Provide the [x, y] coordinate of the cell's center where the given text is located.  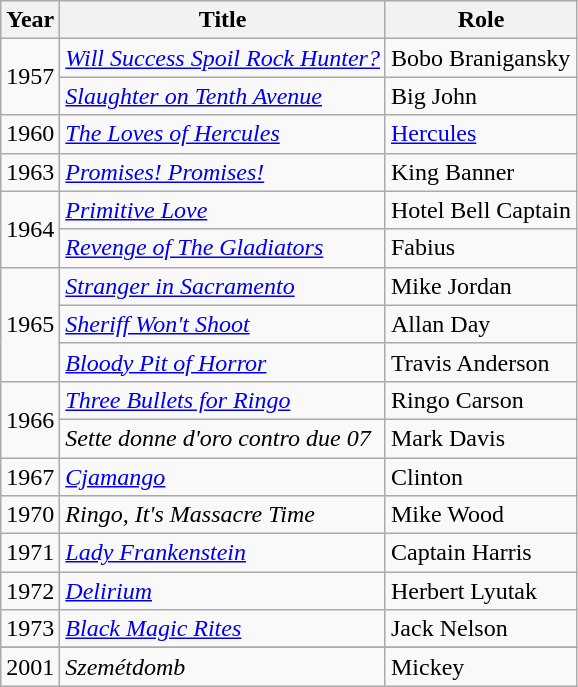
Bobo Branigansky [480, 58]
Sette donne d'oro contro due 07 [223, 438]
Mike Jordan [480, 286]
Mike Wood [480, 515]
Hotel Bell Captain [480, 210]
Delirium [223, 591]
Big John [480, 96]
Ringo Carson [480, 400]
Bloody Pit of Horror [223, 362]
Cjamango [223, 477]
Promises! Promises! [223, 172]
Revenge of The Gladiators [223, 248]
Slaughter on Tenth Avenue [223, 96]
Mark Davis [480, 438]
1973 [30, 629]
2001 [30, 667]
Primitive Love [223, 210]
1963 [30, 172]
Role [480, 20]
Will Success Spoil Rock Hunter? [223, 58]
Mickey [480, 667]
Lady Frankenstein [223, 553]
Sheriff Won't Shoot [223, 324]
1967 [30, 477]
Allan Day [480, 324]
1970 [30, 515]
1971 [30, 553]
1960 [30, 134]
1972 [30, 591]
Year [30, 20]
1965 [30, 324]
Black Magic Rites [223, 629]
Fabius [480, 248]
1966 [30, 419]
Captain Harris [480, 553]
1964 [30, 229]
Jack Nelson [480, 629]
Title [223, 20]
Clinton [480, 477]
1957 [30, 77]
Stranger in Sacramento [223, 286]
Hercules [480, 134]
Ringo, It's Massacre Time [223, 515]
King Banner [480, 172]
Herbert Lyutak [480, 591]
Szemétdomb [223, 667]
Three Bullets for Ringo [223, 400]
The Loves of Hercules [223, 134]
Travis Anderson [480, 362]
